Provide the (X, Y) coordinate of the cell's center where the given text is located.  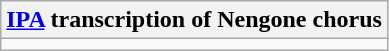
IPA transcription of Nengone chorus (194, 20)
